Locate the cell with the specified text and output its [X, Y] center coordinate. 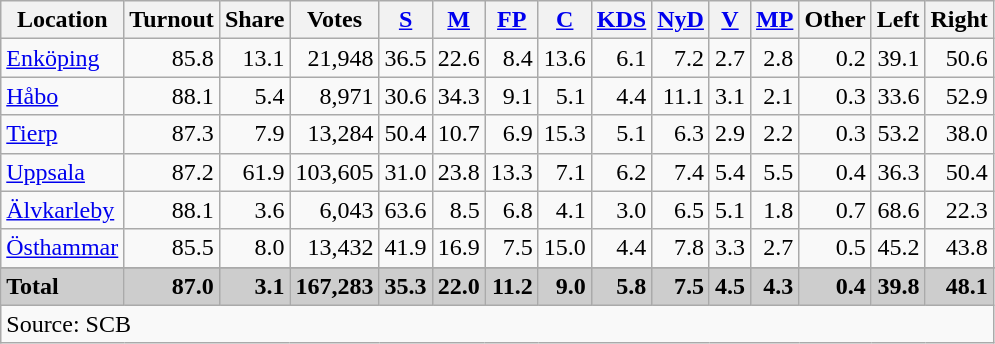
8.0 [254, 248]
6,043 [334, 210]
6.3 [681, 134]
2.9 [730, 134]
13.3 [512, 172]
Håbo [62, 96]
2.1 [775, 96]
13,432 [334, 248]
NyD [681, 20]
68.6 [898, 210]
7.9 [254, 134]
52.9 [959, 96]
167,283 [334, 286]
85.8 [172, 58]
9.1 [512, 96]
2.2 [775, 134]
Left [898, 20]
7.8 [681, 248]
34.3 [458, 96]
10.7 [458, 134]
Share [254, 20]
15.0 [564, 248]
7.4 [681, 172]
Total [62, 286]
6.2 [621, 172]
6.5 [681, 210]
Votes [334, 20]
6.8 [512, 210]
FP [512, 20]
Location [62, 20]
43.8 [959, 248]
Östhammar [62, 248]
41.9 [406, 248]
7.2 [681, 58]
36.5 [406, 58]
48.1 [959, 286]
KDS [621, 20]
85.5 [172, 248]
36.3 [898, 172]
Other [835, 20]
87.3 [172, 134]
2.8 [775, 58]
13,284 [334, 134]
87.2 [172, 172]
6.1 [621, 58]
8.5 [458, 210]
Älvkarleby [62, 210]
1.8 [775, 210]
V [730, 20]
Tierp [62, 134]
63.6 [406, 210]
21,948 [334, 58]
30.6 [406, 96]
0.2 [835, 58]
4.3 [775, 286]
0.5 [835, 248]
MP [775, 20]
87.0 [172, 286]
31.0 [406, 172]
53.2 [898, 134]
22.0 [458, 286]
4.1 [564, 210]
8.4 [512, 58]
Right [959, 20]
11.1 [681, 96]
39.8 [898, 286]
39.1 [898, 58]
13.6 [564, 58]
8,971 [334, 96]
35.3 [406, 286]
Source: SCB [498, 324]
5.5 [775, 172]
5.8 [621, 286]
Uppsala [62, 172]
3.6 [254, 210]
23.8 [458, 172]
45.2 [898, 248]
Turnout [172, 20]
11.2 [512, 286]
50.6 [959, 58]
33.6 [898, 96]
61.9 [254, 172]
38.0 [959, 134]
S [406, 20]
0.7 [835, 210]
Enköping [62, 58]
103,605 [334, 172]
16.9 [458, 248]
15.3 [564, 134]
22.3 [959, 210]
3.0 [621, 210]
6.9 [512, 134]
13.1 [254, 58]
9.0 [564, 286]
22.6 [458, 58]
3.3 [730, 248]
4.5 [730, 286]
C [564, 20]
M [458, 20]
7.1 [564, 172]
